Extract the (X, Y) coordinate from the center of the cell holding the provided text.  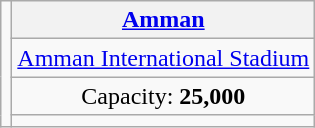
Capacity: 25,000 (164, 96)
Amman (164, 20)
Amman International Stadium (164, 58)
